Determine the (x, y) coordinate at the center of the cell enclosing the given text.  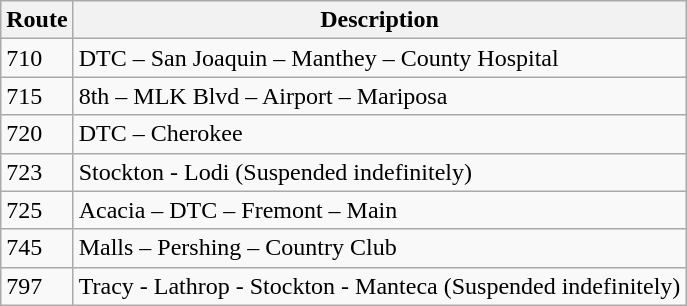
720 (37, 134)
725 (37, 210)
Acacia – DTC – Fremont – Main (380, 210)
Description (380, 20)
8th – MLK Blvd – Airport – Mariposa (380, 96)
715 (37, 96)
Stockton - Lodi (Suspended indefinitely) (380, 172)
DTC – Cherokee (380, 134)
DTC – San Joaquin – Manthey – County Hospital (380, 58)
797 (37, 286)
710 (37, 58)
Malls – Pershing – Country Club (380, 248)
745 (37, 248)
723 (37, 172)
Route (37, 20)
Tracy - Lathrop - Stockton - Manteca (Suspended indefinitely) (380, 286)
